Output the (x, y) coordinate of the center of the cell containing the given text.  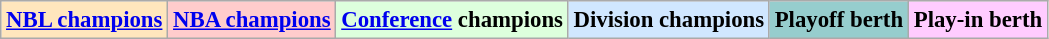
NBL champions (84, 20)
Play-in berth (978, 20)
Playoff berth (838, 20)
Conference champions (452, 20)
NBA champions (252, 20)
Division champions (668, 20)
